Detect which cell encompasses the target text, then output its (X, Y) center coordinate. 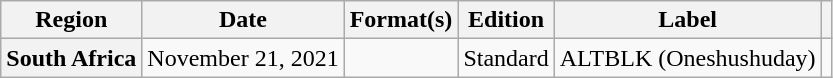
South Africa (72, 58)
Date (243, 20)
Format(s) (401, 20)
Label (688, 20)
Standard (506, 58)
Region (72, 20)
ALTBLK (Oneshushuday) (688, 58)
November 21, 2021 (243, 58)
Edition (506, 20)
